Identify which cell holds the provided text, then report its [X, Y] central coordinate. 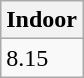
8.15 [42, 58]
Indoor [42, 20]
